For the text-containing cell, return its midpoint in [x, y] coordinate format. 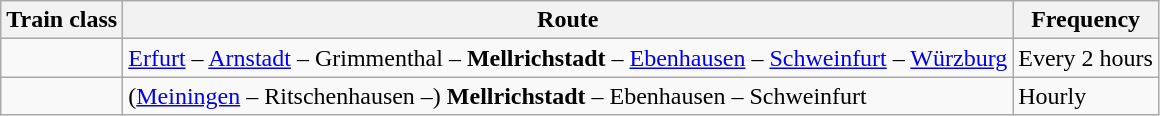
(Meiningen – Ritschenhausen –) Mellrichstadt – Ebenhausen – Schweinfurt [568, 96]
Train class [62, 20]
Every 2 hours [1086, 58]
Frequency [1086, 20]
Route [568, 20]
Hourly [1086, 96]
Erfurt – Arnstadt – Grimmenthal – Mellrichstadt – Ebenhausen – Schweinfurt – Würzburg [568, 58]
